From the cell containing the given text, extract its center point as [X, Y] coordinate. 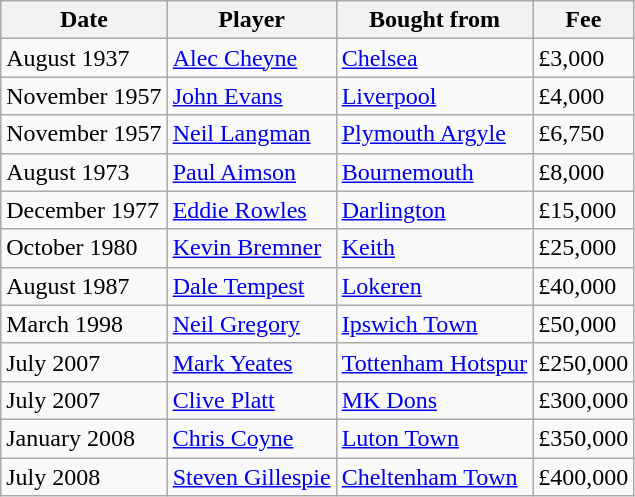
Paul Aimson [252, 172]
Liverpool [434, 96]
Fee [584, 20]
Mark Yeates [252, 362]
Alec Cheyne [252, 58]
Steven Gillespie [252, 477]
Date [84, 20]
December 1977 [84, 210]
£50,000 [584, 324]
£3,000 [584, 58]
John Evans [252, 96]
January 2008 [84, 438]
MK Dons [434, 400]
Lokeren [434, 286]
£40,000 [584, 286]
Tottenham Hotspur [434, 362]
August 1987 [84, 286]
August 1973 [84, 172]
Eddie Rowles [252, 210]
July 2008 [84, 477]
Chelsea [434, 58]
£300,000 [584, 400]
£4,000 [584, 96]
£8,000 [584, 172]
Player [252, 20]
Luton Town [434, 438]
£400,000 [584, 477]
Darlington [434, 210]
October 1980 [84, 248]
Bought from [434, 20]
£15,000 [584, 210]
£6,750 [584, 134]
Neil Langman [252, 134]
Plymouth Argyle [434, 134]
August 1937 [84, 58]
Dale Tempest [252, 286]
£25,000 [584, 248]
March 1998 [84, 324]
Keith [434, 248]
Ipswich Town [434, 324]
Cheltenham Town [434, 477]
Kevin Bremner [252, 248]
Bournemouth [434, 172]
Neil Gregory [252, 324]
Chris Coyne [252, 438]
£350,000 [584, 438]
Clive Platt [252, 400]
£250,000 [584, 362]
